For the text-containing cell, return its midpoint in [x, y] coordinate format. 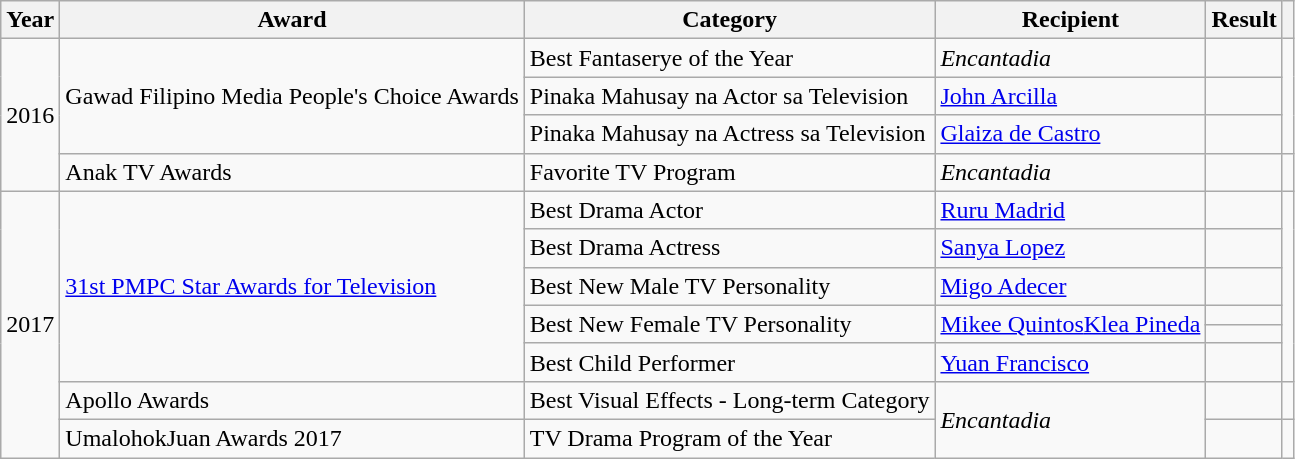
Result [1244, 20]
Best Visual Effects - Long-term Category [730, 400]
Year [30, 20]
Ruru Madrid [1070, 210]
Mikee QuintosKlea Pineda [1070, 324]
John Arcilla [1070, 96]
Best New Female TV Personality [730, 324]
Recipient [1070, 20]
31st PMPC Star Awards for Television [292, 286]
Best Drama Actor [730, 210]
Glaiza de Castro [1070, 134]
Pinaka Mahusay na Actor sa Television [730, 96]
Migo Adecer [1070, 286]
Sanya Lopez [1070, 248]
Award [292, 20]
Anak TV Awards [292, 172]
Category [730, 20]
Best Child Performer [730, 362]
Gawad Filipino Media People's Choice Awards [292, 96]
Favorite TV Program [730, 172]
2016 [30, 115]
TV Drama Program of the Year [730, 438]
Pinaka Mahusay na Actress sa Television [730, 134]
2017 [30, 324]
Yuan Francisco [1070, 362]
Apollo Awards [292, 400]
Best New Male TV Personality [730, 286]
Best Fantaserye of the Year [730, 58]
UmalohokJuan Awards 2017 [292, 438]
Best Drama Actress [730, 248]
